Identify which cell holds the provided text, then report its (X, Y) central coordinate. 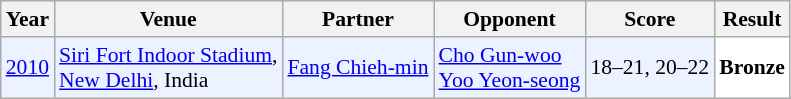
2010 (28, 68)
Year (28, 19)
Siri Fort Indoor Stadium,New Delhi, India (168, 68)
Bronze (752, 68)
Fang Chieh-min (358, 68)
18–21, 20–22 (650, 68)
Score (650, 19)
Result (752, 19)
Partner (358, 19)
Venue (168, 19)
Opponent (510, 19)
Cho Gun-woo Yoo Yeon-seong (510, 68)
